Provide the (X, Y) coordinate of the cell's center where the given text is located.  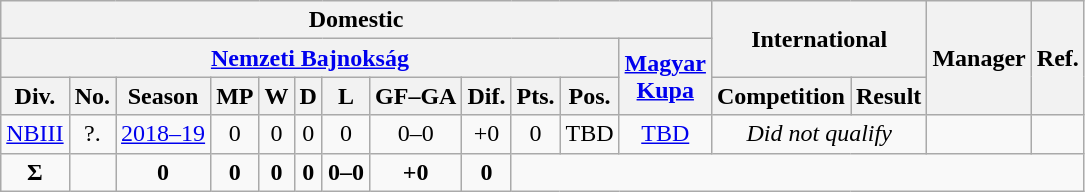
Pos. (590, 96)
Div. (35, 96)
Domestic (356, 20)
GF–GA (416, 96)
Season (164, 96)
Result (888, 96)
MP (235, 96)
Dif. (486, 96)
?. (92, 134)
Manager (979, 58)
Competition (780, 96)
No. (92, 96)
International (818, 39)
Nemzeti Bajnokság (310, 58)
Pts. (536, 96)
Σ (35, 172)
NBIII (35, 134)
Did not qualify (818, 134)
MagyarKupa (665, 77)
D (308, 96)
L (346, 96)
2018–19 (164, 134)
Ref. (1058, 58)
W (276, 96)
